Identify which cell holds the provided text, then report its (X, Y) central coordinate. 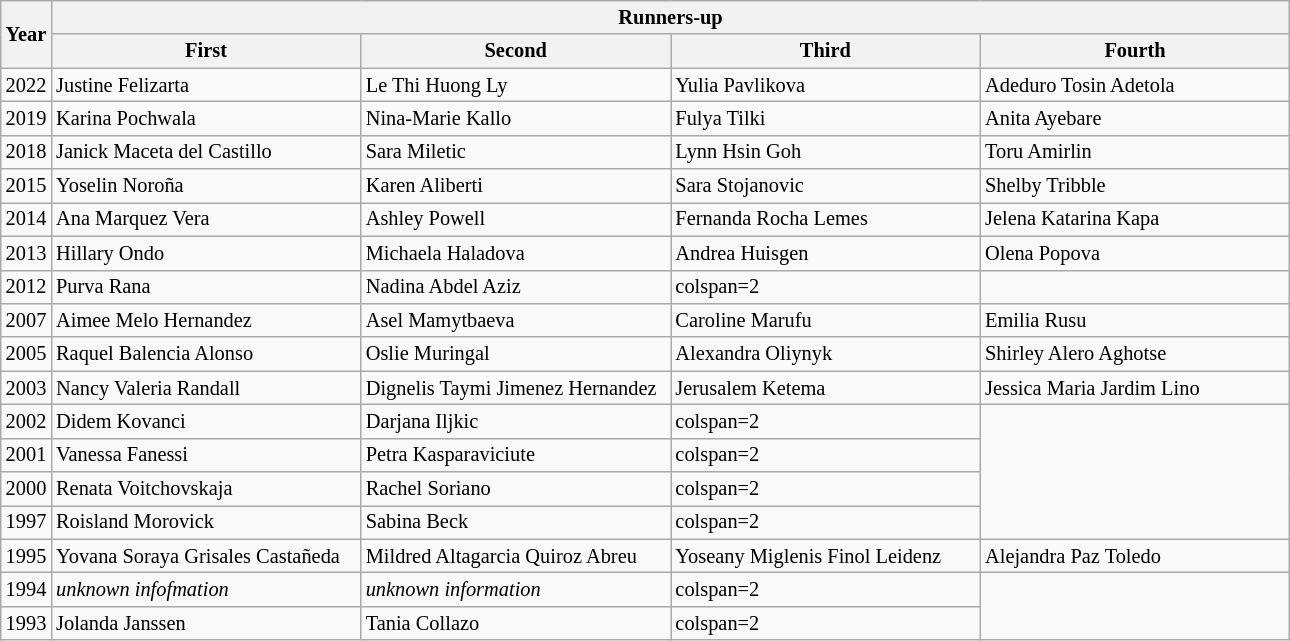
Nancy Valeria Randall (206, 388)
Tania Collazo (516, 623)
Renata Voitchovskaja (206, 489)
2019 (26, 118)
2007 (26, 320)
2001 (26, 455)
2013 (26, 253)
Fernanda Rocha Lemes (825, 219)
Hillary Ondo (206, 253)
Second (516, 51)
2012 (26, 287)
Darjana Iljkic (516, 421)
2000 (26, 489)
Anita Ayebare (1135, 118)
Raquel Balencia Alonso (206, 354)
Alejandra Paz Toledo (1135, 556)
Andrea Huisgen (825, 253)
Yovana Soraya Grisales Castañeda (206, 556)
Rachel Soriano (516, 489)
Year (26, 34)
Sara Miletic (516, 152)
Dignelis Taymi Jimenez Hernandez (516, 388)
Mildred Altagarcia Quiroz Abreu (516, 556)
Justine Felizarta (206, 85)
Jessica Maria Jardim Lino (1135, 388)
Asel Mamytbaeva (516, 320)
Fourth (1135, 51)
Sabina Beck (516, 522)
2022 (26, 85)
2018 (26, 152)
Oslie Muringal (516, 354)
Ashley Powell (516, 219)
1993 (26, 623)
Third (825, 51)
unknown information (516, 589)
Runners-up (670, 17)
Yoselin Noroña (206, 186)
Petra Kasparaviciute (516, 455)
Karen Aliberti (516, 186)
Adeduro Tosin Adetola (1135, 85)
1994 (26, 589)
Lynn Hsin Goh (825, 152)
Karina Pochwala (206, 118)
Toru Amirlin (1135, 152)
2003 (26, 388)
Jerusalem Ketema (825, 388)
Olena Popova (1135, 253)
Yulia Pavlikova (825, 85)
Shelby Tribble (1135, 186)
Fulya Tilki (825, 118)
Ana Marquez Vera (206, 219)
1997 (26, 522)
Nina-Marie Kallo (516, 118)
Roisland Morovick (206, 522)
Shirley Alero Aghotse (1135, 354)
Sara Stojanovic (825, 186)
Jolanda Janssen (206, 623)
Purva Rana (206, 287)
Yoseany Miglenis Finol Leidenz (825, 556)
Nadina Abdel Aziz (516, 287)
First (206, 51)
Alexandra Oliynyk (825, 354)
Caroline Marufu (825, 320)
Emilia Rusu (1135, 320)
Jelena Katarina Kapa (1135, 219)
Le Thi Huong Ly (516, 85)
Janick Maceta del Castillo (206, 152)
1995 (26, 556)
2014 (26, 219)
2015 (26, 186)
2005 (26, 354)
Didem Kovanci (206, 421)
unknown infofmation (206, 589)
Aimee Melo Hernandez (206, 320)
Vanessa Fanessi (206, 455)
2002 (26, 421)
Michaela Haladova (516, 253)
